Determine the (x, y) coordinate at the center of the cell enclosing the given text.  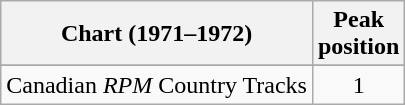
Peakposition (358, 34)
Chart (1971–1972) (157, 34)
Canadian RPM Country Tracks (157, 85)
1 (358, 85)
